From the cell containing the given text, extract its center point as (X, Y) coordinate. 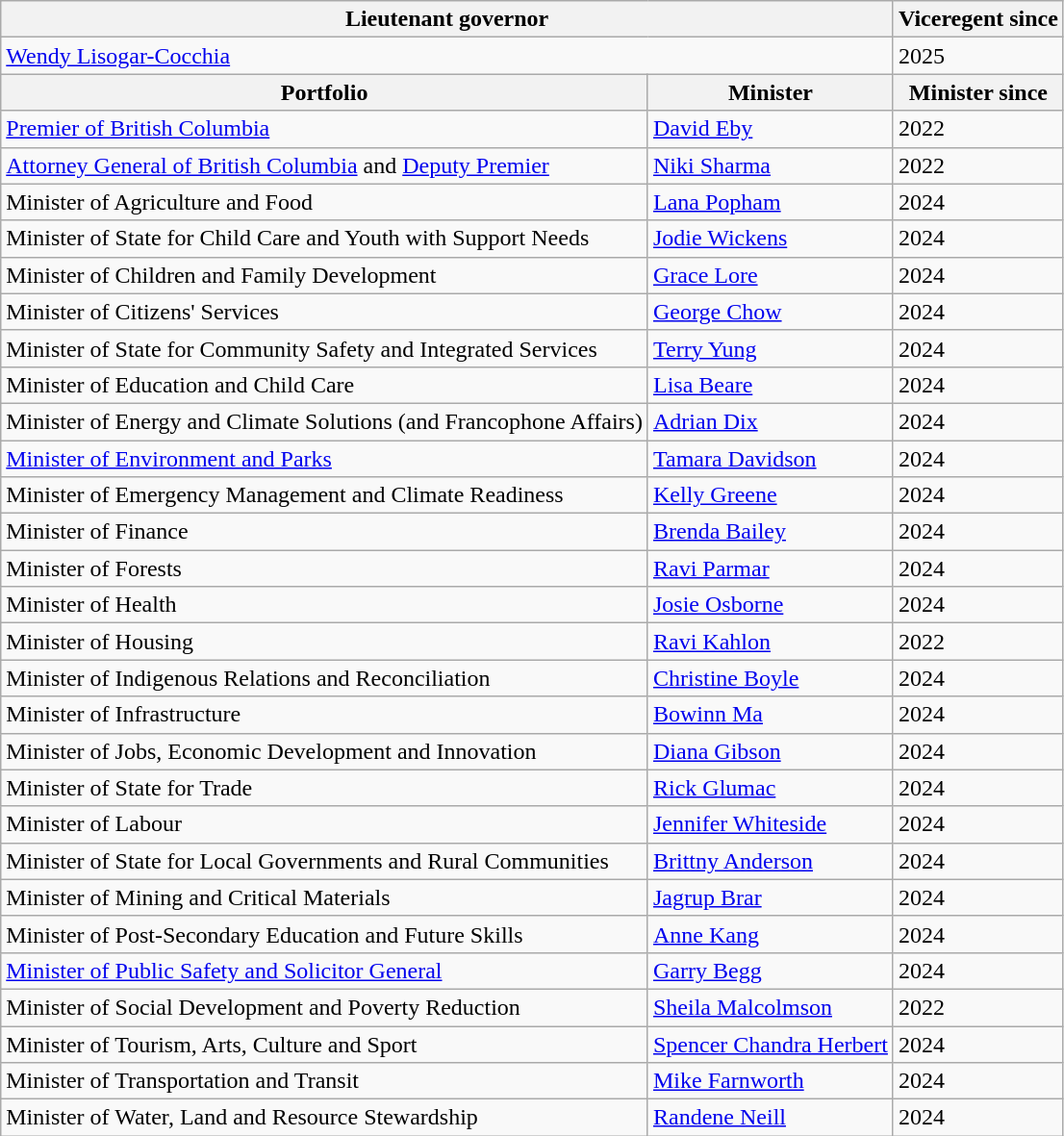
George Chow (770, 312)
Minister of Labour (325, 824)
Mike Farnworth (770, 1081)
Niki Sharma (770, 165)
Attorney General of British Columbia and Deputy Premier (325, 165)
Josie Osborne (770, 605)
Minister of State for Trade (325, 788)
Lana Popham (770, 202)
Jodie Wickens (770, 239)
Portfolio (325, 92)
Brittny Anderson (770, 861)
Minister of Infrastructure (325, 715)
Diana Gibson (770, 751)
Premier of British Columbia (325, 129)
Minister of Indigenous Relations and Reconciliation (325, 678)
Christine Boyle (770, 678)
Kelly Greene (770, 495)
Minister of State for Local Governments and Rural Communities (325, 861)
Lieutenant governor (447, 19)
Minister of Children and Family Development (325, 275)
Ravi Kahlon (770, 642)
Garry Begg (770, 971)
Minister of Jobs, Economic Development and Innovation (325, 751)
Minister of Public Safety and Solicitor General (325, 971)
Minister of Finance (325, 532)
Minister (770, 92)
Sheila Malcolmson (770, 1007)
Tamara Davidson (770, 459)
Lisa Beare (770, 385)
Minister of Social Development and Poverty Reduction (325, 1007)
Terry Yung (770, 348)
Minister of Mining and Critical Materials (325, 897)
Minister of Education and Child Care (325, 385)
Minister of Transportation and Transit (325, 1081)
Minister of Environment and Parks (325, 459)
Minister of Water, Land and Resource Stewardship (325, 1118)
Minister of Health (325, 605)
Ravi Parmar (770, 568)
Rick Glumac (770, 788)
Spencer Chandra Herbert (770, 1044)
Viceregent since (977, 19)
Jennifer Whiteside (770, 824)
Minister of Post-Secondary Education and Future Skills (325, 934)
Minister of Tourism, Arts, Culture and Sport (325, 1044)
Jagrup Brar (770, 897)
Minister of Housing (325, 642)
Adrian Dix (770, 421)
2025 (977, 56)
Minister of Citizens' Services (325, 312)
Minister of Agriculture and Food (325, 202)
Minister of State for Community Safety and Integrated Services (325, 348)
Brenda Bailey (770, 532)
Anne Kang (770, 934)
Randene Neill (770, 1118)
Minister of State for Child Care and Youth with Support Needs (325, 239)
Wendy Lisogar-Cocchia (447, 56)
Grace Lore (770, 275)
Minister since (977, 92)
Minister of Forests (325, 568)
Minister of Energy and Climate Solutions (and Francophone Affairs) (325, 421)
David Eby (770, 129)
Minister of Emergency Management and Climate Readiness (325, 495)
Bowinn Ma (770, 715)
